Detect which cell encompasses the target text, then output its (X, Y) center coordinate. 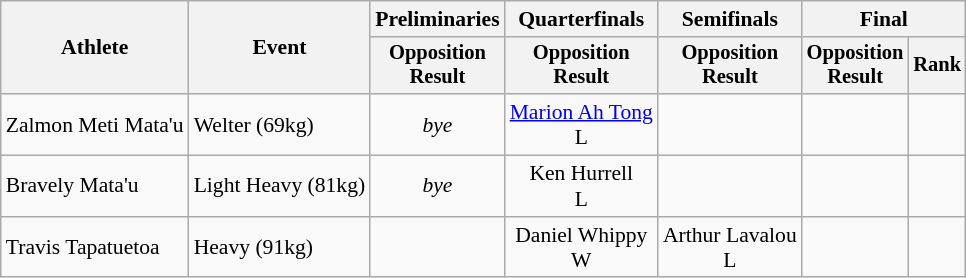
Heavy (91kg) (280, 248)
Daniel Whippy W (582, 248)
Event (280, 48)
Final (884, 19)
Light Heavy (81kg) (280, 186)
Welter (69kg) (280, 124)
Preliminaries (437, 19)
Athlete (95, 48)
Travis Tapatuetoa (95, 248)
Ken Hurrell L (582, 186)
Zalmon Meti Mata'u (95, 124)
Rank (937, 66)
Bravely Mata'u (95, 186)
Marion Ah Tong L (582, 124)
Semifinals (730, 19)
Arthur Lavalou L (730, 248)
Quarterfinals (582, 19)
